Find where the given text appears and provide that cell's center as [x, y] coordinate. 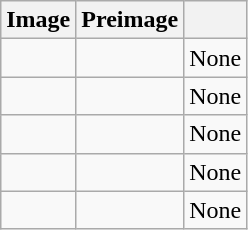
Image [38, 20]
Preimage [130, 20]
